Extract the (x, y) coordinate from the center of the cell holding the provided text.  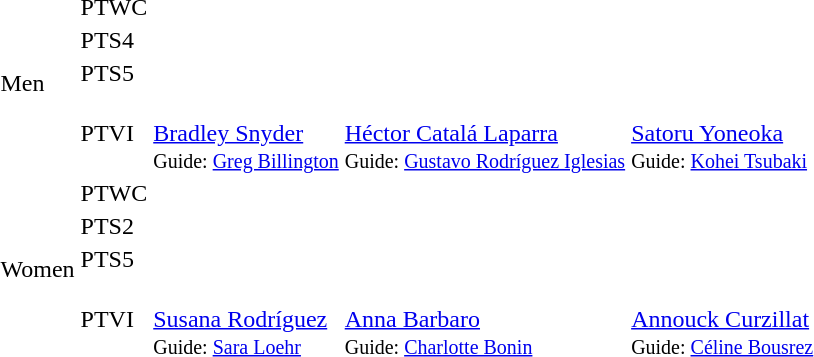
PTS4 (114, 40)
PTS2 (114, 226)
PTVI (114, 133)
PTWC (114, 193)
Bradley SnyderGuide: Greg Billington (246, 133)
Héctor Catalá LaparraGuide: Gustavo Rodríguez Iglesias (484, 133)
